Provide the [x, y] coordinate of the cell's center where the given text is located.  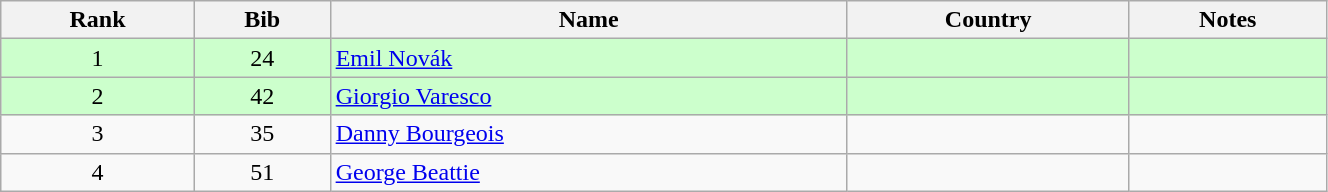
Giorgio Varesco [588, 96]
1 [98, 58]
51 [262, 172]
Notes [1228, 20]
Rank [98, 20]
Emil Novák [588, 58]
4 [98, 172]
42 [262, 96]
Bib [262, 20]
3 [98, 134]
2 [98, 96]
George Beattie [588, 172]
24 [262, 58]
35 [262, 134]
Danny Bourgeois [588, 134]
Name [588, 20]
Country [988, 20]
